For the text-containing cell, return its midpoint in (x, y) coordinate format. 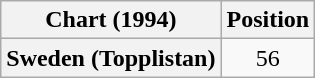
Chart (1994) (111, 20)
Position (268, 20)
56 (268, 58)
Sweden (Topplistan) (111, 58)
